Extract the [X, Y] coordinate from the center of the cell holding the provided text.  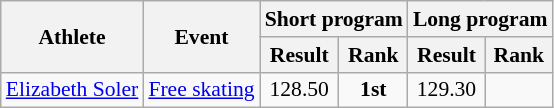
128.50 [300, 90]
Elizabeth Soler [72, 90]
129.30 [446, 90]
Long program [480, 19]
Free skating [201, 90]
Event [201, 36]
Short program [334, 19]
1st [374, 90]
Athlete [72, 36]
